Determine the (X, Y) coordinate at the center of the cell enclosing the given text.  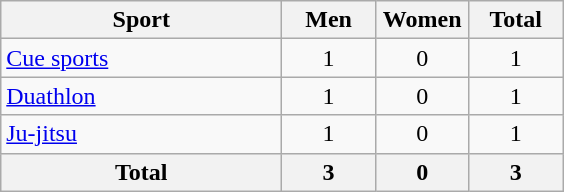
Men (329, 20)
Cue sports (142, 58)
Women (422, 20)
Sport (142, 20)
Ju-jitsu (142, 134)
Duathlon (142, 96)
